For the text-containing cell, return its midpoint in [x, y] coordinate format. 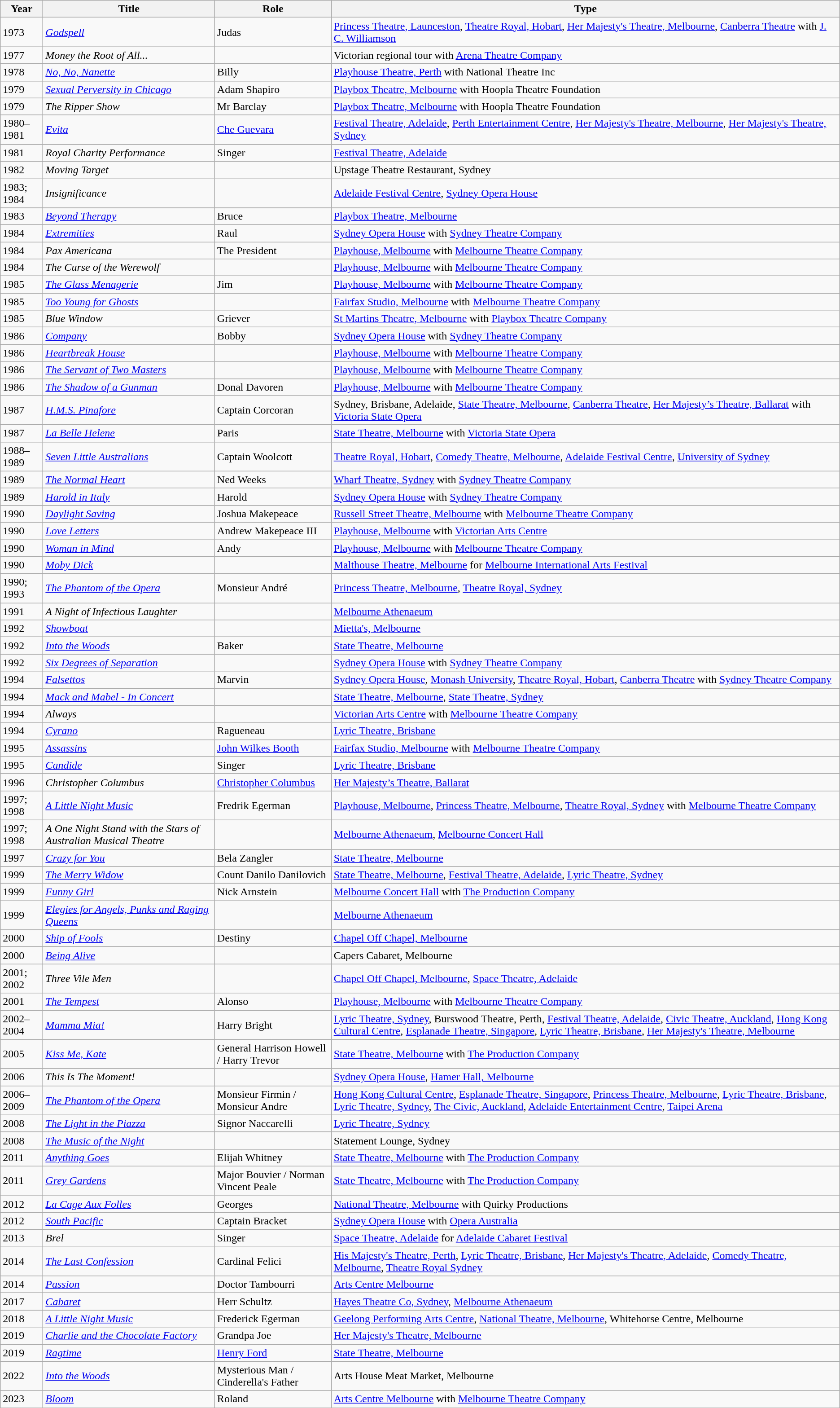
Chapel Off Chapel, Melbourne [585, 938]
Year [22, 9]
Extremities [129, 233]
Anything Goes [129, 1157]
Princess Theatre, Launceston, Theatre Royal, Hobart, Her Majesty's Theatre, Melbourne, Canberra Theatre with J. C. Williamson [585, 32]
The Curse of the Werewolf [129, 268]
Bruce [273, 216]
Mack and Mabel - In Concert [129, 697]
Mietta's, Melbourne [585, 629]
1980–1981 [22, 129]
Woman in Mind [129, 548]
Georges [273, 1204]
Arts Centre Melbourne with Melbourne Theatre Company [585, 1399]
Lyric Theatre, Sydney [585, 1123]
Upstage Theatre Restaurant, Sydney [585, 170]
Moby Dick [129, 565]
Space Theatre, Adelaide for Adelaide Cabaret Festival [585, 1238]
Cabaret [129, 1302]
Victorian regional tour with Arena Theatre Company [585, 55]
The Light in the Piazza [129, 1123]
Evita [129, 129]
Festival Theatre, Adelaide, Perth Entertainment Centre, Her Majesty's Theatre, Melbourne, Her Majesty's Theatre, Sydney [585, 129]
Ragtime [129, 1353]
The Last Confession [129, 1262]
Geelong Performing Arts Centre, National Theatre, Melbourne, Whitehorse Centre, Melbourne [585, 1319]
Roland [273, 1399]
State Theatre, Melbourne, State Theatre, Sydney [585, 697]
1983 [22, 216]
Chapel Off Chapel, Melbourne, Space Theatre, Adelaide [585, 979]
Royal Charity Performance [129, 153]
Judas [273, 32]
Love Letters [129, 531]
His Majesty's Theatre, Perth, Lyric Theatre, Brisbane, Her Majesty's Theatre, Adelaide, Comedy Theatre, Melbourne, Theatre Royal Sydney [585, 1262]
Role [273, 9]
Marvin [273, 680]
Always [129, 714]
Jim [273, 285]
Her Majesty's Theatre, Melbourne [585, 1336]
2017 [22, 1302]
Company [129, 336]
Insignificance [129, 193]
Blue Window [129, 319]
Doctor Tambourri [273, 1285]
Major Bouvier / Norman Vincent Peale [273, 1181]
Type [585, 9]
Victorian Arts Centre with Melbourne Theatre Company [585, 714]
The Normal Heart [129, 480]
Melbourne Concert Hall with The Production Company [585, 892]
Sydney Opera House with Opera Australia [585, 1221]
John Wilkes Booth [273, 748]
Godspell [129, 32]
The Ripper Show [129, 106]
2002–2004 [22, 1025]
Pax Americana [129, 250]
Cyrano [129, 731]
Beyond Therapy [129, 216]
Statement Lounge, Sydney [585, 1140]
Frederick Egerman [273, 1319]
1996 [22, 782]
1973 [22, 32]
Daylight Saving [129, 514]
2006 [22, 1077]
Falsettos [129, 680]
Harold in Italy [129, 497]
Hayes Theatre Co, Sydney, Melbourne Athenaeum [585, 1302]
No, No, Nanette [129, 72]
Signor Naccarelli [273, 1123]
Her Majesty’s Theatre, Ballarat [585, 782]
Andrew Makepeace III [273, 531]
Charlie and the Chocolate Factory [129, 1336]
2006–2009 [22, 1100]
Arts Centre Melbourne [585, 1285]
2023 [22, 1399]
This Is The Moment! [129, 1077]
Elegies for Angels, Punks and Raging Queens [129, 915]
2001 [22, 1002]
The Music of the Night [129, 1140]
1988–1989 [22, 456]
Playhouse, Melbourne with Victorian Arts Centre [585, 531]
Ned Weeks [273, 480]
Playhouse, Melbourne, Princess Theatre, Melbourne, Theatre Royal, Sydney with Melbourne Theatre Company [585, 805]
Cardinal Felici [273, 1262]
Ragueneau [273, 731]
St Martins Theatre, Melbourne with Playbox Theatre Company [585, 319]
1977 [22, 55]
Henry Ford [273, 1353]
A One Night Stand with the Stars of Australian Musical Theatre [129, 834]
Monsieur André [273, 588]
1991 [22, 612]
Mysterious Man / Cinderella's Father [273, 1376]
Melbourne Athenaeum, Melbourne Concert Hall [585, 834]
1981 [22, 153]
Grandpa Joe [273, 1336]
Capers Cabaret, Melbourne [585, 955]
Andy [273, 548]
Raul [273, 233]
Brel [129, 1238]
Captain Woolcott [273, 456]
Che Guevara [273, 129]
Playhouse Theatre, Perth with National Theatre Inc [585, 72]
Assassins [129, 748]
La Belle Helene [129, 433]
H.M.S. Pinafore [129, 410]
Fredrik Egerman [273, 805]
Six Degrees of Separation [129, 663]
Kiss Me, Kate [129, 1054]
Paris [273, 433]
Festival Theatre, Adelaide [585, 153]
Passion [129, 1285]
Captain Corcoran [273, 410]
Candide [129, 765]
1978 [22, 72]
Baker [273, 646]
Crazy for You [129, 858]
Heartbreak House [129, 353]
Russell Street Theatre, Melbourne with Melbourne Theatre Company [585, 514]
National Theatre, Melbourne with Quirky Productions [585, 1204]
1982 [22, 170]
Herr Schultz [273, 1302]
Elijah Whitney [273, 1157]
Wharf Theatre, Sydney with Sydney Theatre Company [585, 480]
Destiny [273, 938]
Seven Little Australians [129, 456]
Count Danilo Danilovich [273, 875]
Griever [273, 319]
Billy [273, 72]
The Shadow of a Gunman [129, 387]
Title [129, 9]
The President [273, 250]
Moving Target [129, 170]
Bobby [273, 336]
Harry Bright [273, 1025]
1983; 1984 [22, 193]
General Harrison Howell / Harry Trevor [273, 1054]
Joshua Makepeace [273, 514]
Princess Theatre, Melbourne, Theatre Royal, Sydney [585, 588]
South Pacific [129, 1221]
1990; 1993 [22, 588]
Nick Arnstein [273, 892]
2018 [22, 1319]
La Cage Aux Folles [129, 1204]
Bloom [129, 1399]
Showboat [129, 629]
1997 [22, 858]
Grey Gardens [129, 1181]
Sydney Opera House, Monash University, Theatre Royal, Hobart, Canberra Theatre with Sydney Theatre Company [585, 680]
Harold [273, 497]
Too Young for Ghosts [129, 302]
2001; 2002 [22, 979]
Monsieur Firmin / Monsieur Andre [273, 1100]
A Night of Infectious Laughter [129, 612]
Mr Barclay [273, 106]
Ship of Fools [129, 938]
2013 [22, 1238]
Funny Girl [129, 892]
Captain Bracket [273, 1221]
Sydney Opera House, Hamer Hall, Melbourne [585, 1077]
Sexual Perversity in Chicago [129, 89]
Arts House Meat Market, Melbourne [585, 1376]
2022 [22, 1376]
Being Alive [129, 955]
The Tempest [129, 1002]
Sydney, Brisbane, Adelaide, State Theatre, Melbourne, Canberra Theatre, Her Majesty’s Theatre, Ballarat with Victoria State Opera [585, 410]
Mamma Mia! [129, 1025]
State Theatre, Melbourne with Victoria State Opera [585, 433]
Bela Zangler [273, 858]
Three Vile Men [129, 979]
Playbox Theatre, Melbourne [585, 216]
Adelaide Festival Centre, Sydney Opera House [585, 193]
2005 [22, 1054]
Adam Shapiro [273, 89]
Malthouse Theatre, Melbourne for Melbourne International Arts Festival [585, 565]
The Glass Menagerie [129, 285]
The Merry Widow [129, 875]
Alonso [273, 1002]
The Servant of Two Masters [129, 370]
State Theatre, Melbourne, Festival Theatre, Adelaide, Lyric Theatre, Sydney [585, 875]
Donal Davoren [273, 387]
Money the Root of All... [129, 55]
Theatre Royal, Hobart, Comedy Theatre, Melbourne, Adelaide Festival Centre, University of Sydney [585, 456]
